Find where the given text appears and provide that cell's center as (x, y) coordinate. 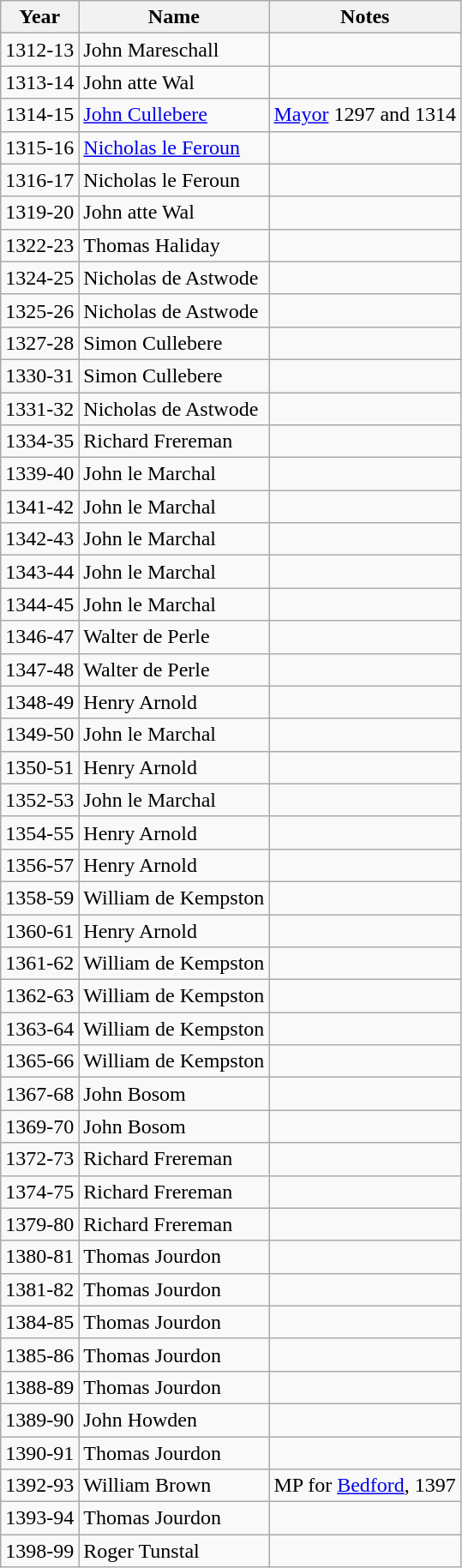
Notes (365, 17)
John Cullebere (174, 115)
1363-64 (39, 1029)
1349-50 (39, 735)
1379-80 (39, 1224)
1356-57 (39, 865)
1327-28 (39, 343)
1350-51 (39, 767)
Year (39, 17)
1312-13 (39, 50)
Thomas Haliday (174, 245)
1372-73 (39, 1159)
1322-23 (39, 245)
1319-20 (39, 213)
Roger Tunstal (174, 1551)
1343-44 (39, 572)
1385-86 (39, 1355)
William Brown (174, 1486)
1341-42 (39, 507)
1313-14 (39, 82)
1384-85 (39, 1322)
1346-47 (39, 637)
1380-81 (39, 1257)
1316-17 (39, 180)
1389-90 (39, 1420)
1324-25 (39, 278)
John Mareschall (174, 50)
MP for Bedford, 1397 (365, 1486)
1325-26 (39, 310)
1374-75 (39, 1192)
1362-63 (39, 996)
1344-45 (39, 604)
1381-82 (39, 1289)
1393-94 (39, 1518)
1330-31 (39, 375)
1361-62 (39, 964)
1360-61 (39, 930)
1398-99 (39, 1551)
John Howden (174, 1420)
1339-40 (39, 474)
1367-68 (39, 1094)
Mayor 1297 and 1314 (365, 115)
1314-15 (39, 115)
1369-70 (39, 1126)
1352-53 (39, 800)
1365-66 (39, 1061)
1315-16 (39, 147)
1348-49 (39, 702)
1354-55 (39, 832)
1390-91 (39, 1453)
Name (174, 17)
1342-43 (39, 539)
1331-32 (39, 409)
1392-93 (39, 1486)
1358-59 (39, 898)
1334-35 (39, 442)
1347-48 (39, 670)
1388-89 (39, 1387)
